Extract the [X, Y] coordinate from the center of the cell holding the provided text.  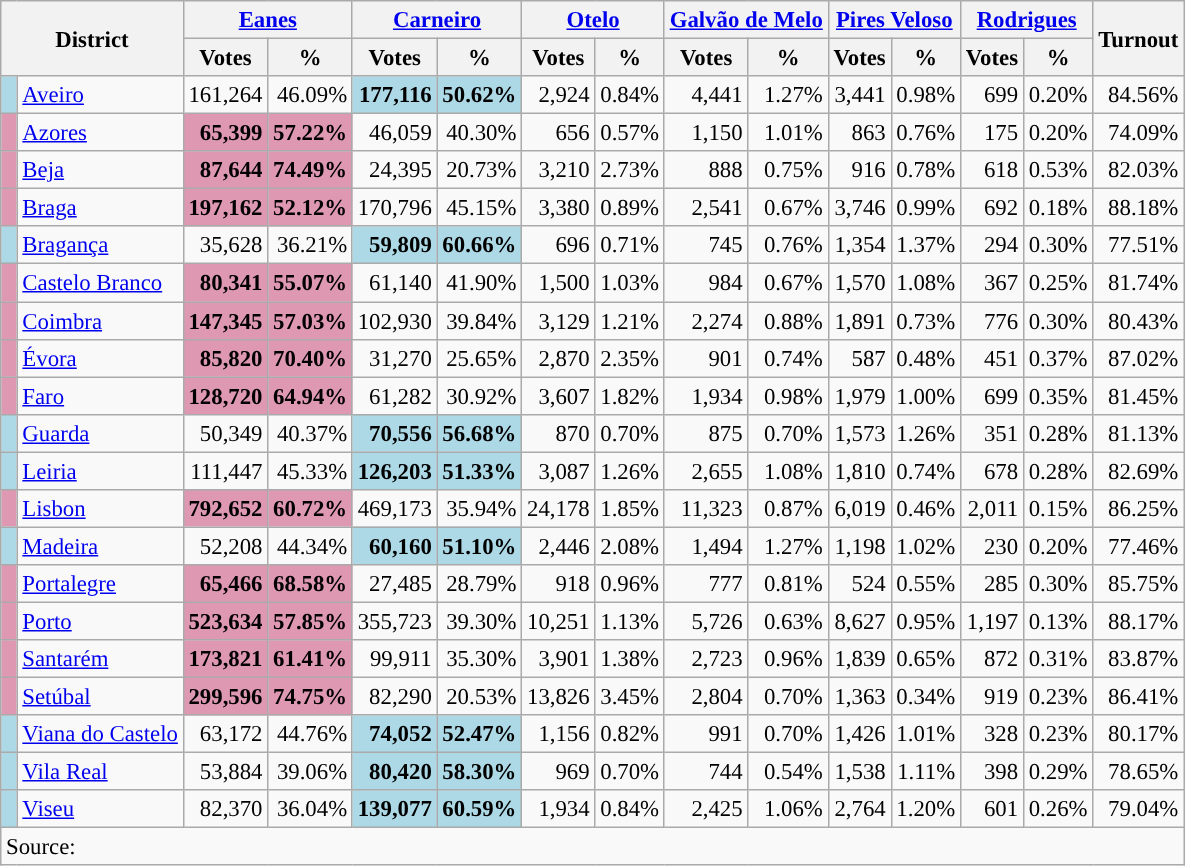
Bragança [100, 245]
0.81% [788, 584]
294 [992, 245]
Aveiro [100, 95]
65,399 [226, 133]
0.31% [1058, 659]
3,441 [860, 95]
1.21% [630, 321]
916 [860, 170]
299,596 [226, 697]
52.12% [310, 208]
Coimbra [100, 321]
0.75% [788, 170]
197,162 [226, 208]
0.87% [788, 509]
3,901 [558, 659]
2,274 [706, 321]
1,156 [558, 734]
70.40% [310, 358]
0.63% [788, 621]
469,173 [394, 509]
70,556 [394, 433]
74.75% [310, 697]
1.20% [926, 809]
1,979 [860, 396]
Guarda [100, 433]
35,628 [226, 245]
99,911 [394, 659]
863 [860, 133]
126,203 [394, 471]
59,809 [394, 245]
901 [706, 358]
170,796 [394, 208]
Braga [100, 208]
1.00% [926, 396]
2,870 [558, 358]
367 [992, 283]
Turnout [1138, 38]
792,652 [226, 509]
64.94% [310, 396]
875 [706, 433]
1,538 [860, 772]
2,924 [558, 95]
147,345 [226, 321]
Porto [100, 621]
128,720 [226, 396]
53,884 [226, 772]
0.55% [926, 584]
692 [992, 208]
0.37% [1058, 358]
0.15% [1058, 509]
398 [992, 772]
177,116 [394, 95]
Portalegre [100, 584]
918 [558, 584]
3,087 [558, 471]
10,251 [558, 621]
3,210 [558, 170]
173,821 [226, 659]
Madeira [100, 546]
50.62% [480, 95]
46.09% [310, 95]
1.85% [630, 509]
61,140 [394, 283]
2,655 [706, 471]
0.29% [1058, 772]
80,341 [226, 283]
28.79% [480, 584]
984 [706, 283]
24,178 [558, 509]
0.82% [630, 734]
52,208 [226, 546]
51.33% [480, 471]
870 [558, 433]
39.84% [480, 321]
523,634 [226, 621]
230 [992, 546]
1,354 [860, 245]
872 [992, 659]
58.30% [480, 772]
2.35% [630, 358]
8,627 [860, 621]
1,573 [860, 433]
55.07% [310, 283]
Pires Veloso [894, 20]
44.34% [310, 546]
Évora [100, 358]
696 [558, 245]
1,363 [860, 697]
285 [992, 584]
Faro [100, 396]
35.30% [480, 659]
88.17% [1138, 621]
11,323 [706, 509]
0.26% [1058, 809]
0.71% [630, 245]
1.11% [926, 772]
0.54% [788, 772]
3.45% [630, 697]
4,441 [706, 95]
60,160 [394, 546]
1.37% [926, 245]
81.45% [1138, 396]
2,723 [706, 659]
25.65% [480, 358]
57.22% [310, 133]
44.76% [310, 734]
77.46% [1138, 546]
0.35% [1058, 396]
District [92, 38]
6,019 [860, 509]
0.89% [630, 208]
1,494 [706, 546]
2,446 [558, 546]
81.13% [1138, 433]
82.03% [1138, 170]
1,197 [992, 621]
36.04% [310, 809]
0.18% [1058, 208]
36.21% [310, 245]
2,804 [706, 697]
Viana do Castelo [100, 734]
991 [706, 734]
Carneiro [436, 20]
451 [992, 358]
0.99% [926, 208]
2,425 [706, 809]
80,420 [394, 772]
Beja [100, 170]
82,290 [394, 697]
1,839 [860, 659]
85.75% [1138, 584]
1,198 [860, 546]
83.87% [1138, 659]
0.88% [788, 321]
524 [860, 584]
744 [706, 772]
777 [706, 584]
80.43% [1138, 321]
31,270 [394, 358]
35.94% [480, 509]
77.51% [1138, 245]
888 [706, 170]
45.15% [480, 208]
618 [992, 170]
56.68% [480, 433]
1,891 [860, 321]
1,570 [860, 283]
39.06% [310, 772]
2,764 [860, 809]
Vila Real [100, 772]
678 [992, 471]
52.47% [480, 734]
60.72% [310, 509]
139,077 [394, 809]
46,059 [394, 133]
111,447 [226, 471]
74,052 [394, 734]
0.57% [630, 133]
0.13% [1058, 621]
1.06% [788, 809]
Eanes [268, 20]
Setúbal [100, 697]
81.74% [1138, 283]
57.03% [310, 321]
60.66% [480, 245]
41.90% [480, 283]
87,644 [226, 170]
68.58% [310, 584]
0.78% [926, 170]
Castelo Branco [100, 283]
355,723 [394, 621]
82.69% [1138, 471]
919 [992, 697]
3,129 [558, 321]
3,607 [558, 396]
0.95% [926, 621]
102,930 [394, 321]
2,011 [992, 509]
45.33% [310, 471]
1,426 [860, 734]
0.65% [926, 659]
20.53% [480, 697]
20.73% [480, 170]
61,282 [394, 396]
Source: [592, 847]
1.03% [630, 283]
87.02% [1138, 358]
60.59% [480, 809]
328 [992, 734]
0.48% [926, 358]
1,810 [860, 471]
24,395 [394, 170]
Santarém [100, 659]
Viseu [100, 809]
65,466 [226, 584]
50,349 [226, 433]
Otelo [594, 20]
587 [860, 358]
1,500 [558, 283]
86.25% [1138, 509]
745 [706, 245]
351 [992, 433]
Lisbon [100, 509]
30.92% [480, 396]
2.73% [630, 170]
88.18% [1138, 208]
3,380 [558, 208]
776 [992, 321]
79.04% [1138, 809]
1.02% [926, 546]
80.17% [1138, 734]
0.34% [926, 697]
86.41% [1138, 697]
2,541 [706, 208]
Rodrigues [1026, 20]
0.53% [1058, 170]
3,746 [860, 208]
82,370 [226, 809]
1.13% [630, 621]
40.37% [310, 433]
1.82% [630, 396]
84.56% [1138, 95]
78.65% [1138, 772]
0.25% [1058, 283]
1.38% [630, 659]
1,150 [706, 133]
Leiria [100, 471]
Galvão de Melo [746, 20]
601 [992, 809]
2.08% [630, 546]
74.49% [310, 170]
969 [558, 772]
0.73% [926, 321]
61.41% [310, 659]
5,726 [706, 621]
0.46% [926, 509]
57.85% [310, 621]
Azores [100, 133]
63,172 [226, 734]
74.09% [1138, 133]
656 [558, 133]
161,264 [226, 95]
27,485 [394, 584]
85,820 [226, 358]
39.30% [480, 621]
175 [992, 133]
13,826 [558, 697]
40.30% [480, 133]
51.10% [480, 546]
